Detect which cell encompasses the target text, then output its [x, y] center coordinate. 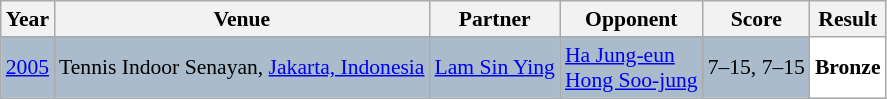
7–15, 7–15 [756, 68]
Venue [242, 19]
2005 [28, 68]
Tennis Indoor Senayan, Jakarta, Indonesia [242, 68]
Opponent [632, 19]
Bronze [848, 68]
Lam Sin Ying [495, 68]
Year [28, 19]
Ha Jung-eun Hong Soo-jung [632, 68]
Result [848, 19]
Partner [495, 19]
Score [756, 19]
